Output the (x, y) coordinate of the center of the cell containing the given text.  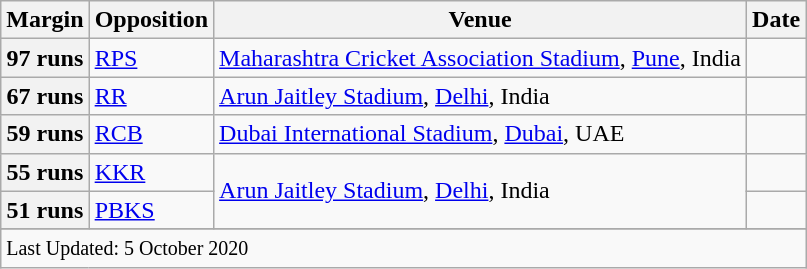
KKR (151, 172)
RCB (151, 134)
55 runs (45, 172)
59 runs (45, 134)
Last Updated: 5 October 2020 (404, 248)
RR (151, 96)
97 runs (45, 58)
Maharashtra Cricket Association Stadium, Pune, India (480, 58)
Venue (480, 20)
PBKS (151, 210)
Margin (45, 20)
RPS (151, 58)
Opposition (151, 20)
67 runs (45, 96)
Dubai International Stadium, Dubai, UAE (480, 134)
Date (776, 20)
51 runs (45, 210)
